Return the (x, y) coordinate for the center point of the cell that contains the specified text.  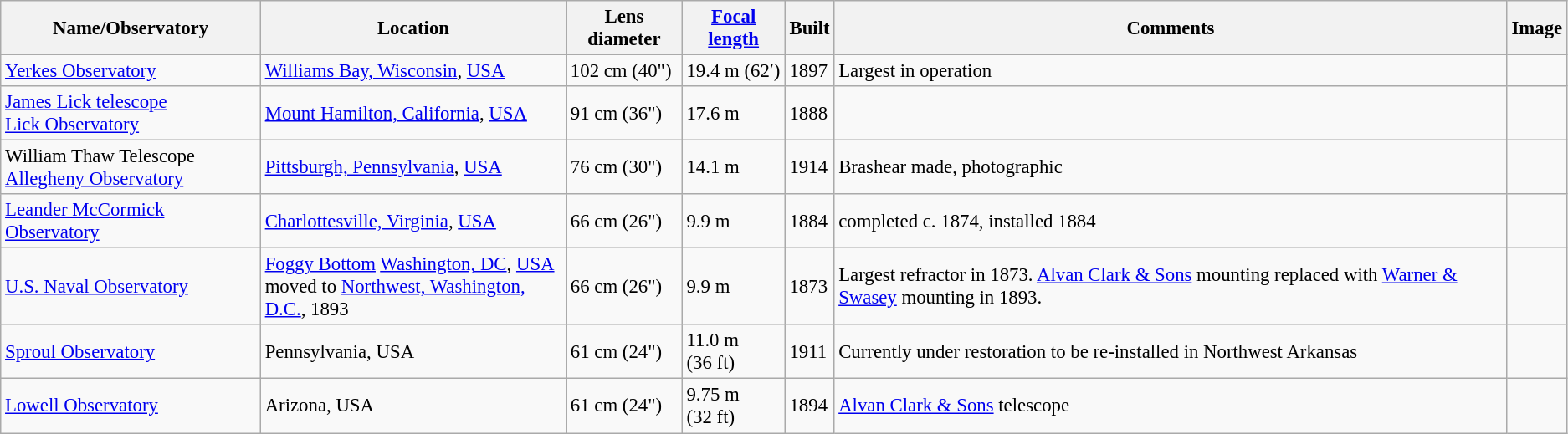
Largest in operation (1171, 71)
11.0 m (36 ft) (733, 351)
1911 (810, 351)
Sproul Observatory (131, 351)
Yerkes Observatory (131, 71)
1873 (810, 287)
1897 (810, 71)
Comments (1171, 28)
17.6 m (733, 114)
1884 (810, 221)
Foggy Bottom Washington, DC, USA moved to Northwest, Washington, D.C., 1893 (413, 287)
1894 (810, 406)
Charlottesville, Virginia, USA (413, 221)
76 cm (30") (624, 167)
Focal length (733, 28)
Built (810, 28)
U.S. Naval Observatory (131, 287)
1914 (810, 167)
1888 (810, 114)
Pennsylvania, USA (413, 351)
Lowell Observatory (131, 406)
Brashear made, photographic (1171, 167)
Lens diameter (624, 28)
Image (1536, 28)
William Thaw Telescope Allegheny Observatory (131, 167)
Pittsburgh, Pennsylvania, USA (413, 167)
Location (413, 28)
Arizona, USA (413, 406)
91 cm (36") (624, 114)
Williams Bay, Wisconsin, USA (413, 71)
Leander McCormick Observatory (131, 221)
14.1 m (733, 167)
Alvan Clark & Sons telescope (1171, 406)
102 cm (40") (624, 71)
Largest refractor in 1873. Alvan Clark & Sons mounting replaced with Warner & Swasey mounting in 1893. (1171, 287)
9.75 m (32 ft) (733, 406)
19.4 m (62′) (733, 71)
completed c. 1874, installed 1884 (1171, 221)
Mount Hamilton, California, USA (413, 114)
James Lick telescopeLick Observatory (131, 114)
Currently under restoration to be re-installed in Northwest Arkansas (1171, 351)
Name/Observatory (131, 28)
